Extract the [X, Y] coordinate from the center of the cell holding the provided text.  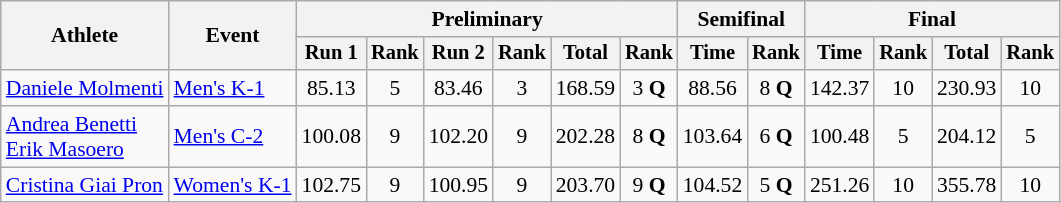
Run 2 [458, 54]
202.28 [586, 136]
3 [522, 88]
100.48 [840, 136]
Men's K-1 [233, 88]
100.08 [332, 136]
Athlete [85, 36]
168.59 [586, 88]
142.37 [840, 88]
104.52 [712, 185]
230.93 [966, 88]
Event [233, 36]
204.12 [966, 136]
102.75 [332, 185]
Cristina Giai Pron [85, 185]
Women's K-1 [233, 185]
85.13 [332, 88]
251.26 [840, 185]
Semifinal [742, 19]
88.56 [712, 88]
Final [932, 19]
3 Q [649, 88]
Run 1 [332, 54]
Daniele Molmenti [85, 88]
Andrea BenettiErik Masoero [85, 136]
6 Q [776, 136]
102.20 [458, 136]
203.70 [586, 185]
Preliminary [488, 19]
103.64 [712, 136]
Men's C-2 [233, 136]
83.46 [458, 88]
9 Q [649, 185]
5 Q [776, 185]
100.95 [458, 185]
355.78 [966, 185]
